Capture the cell that displays the provided text and extract its (x, y) central coordinate. 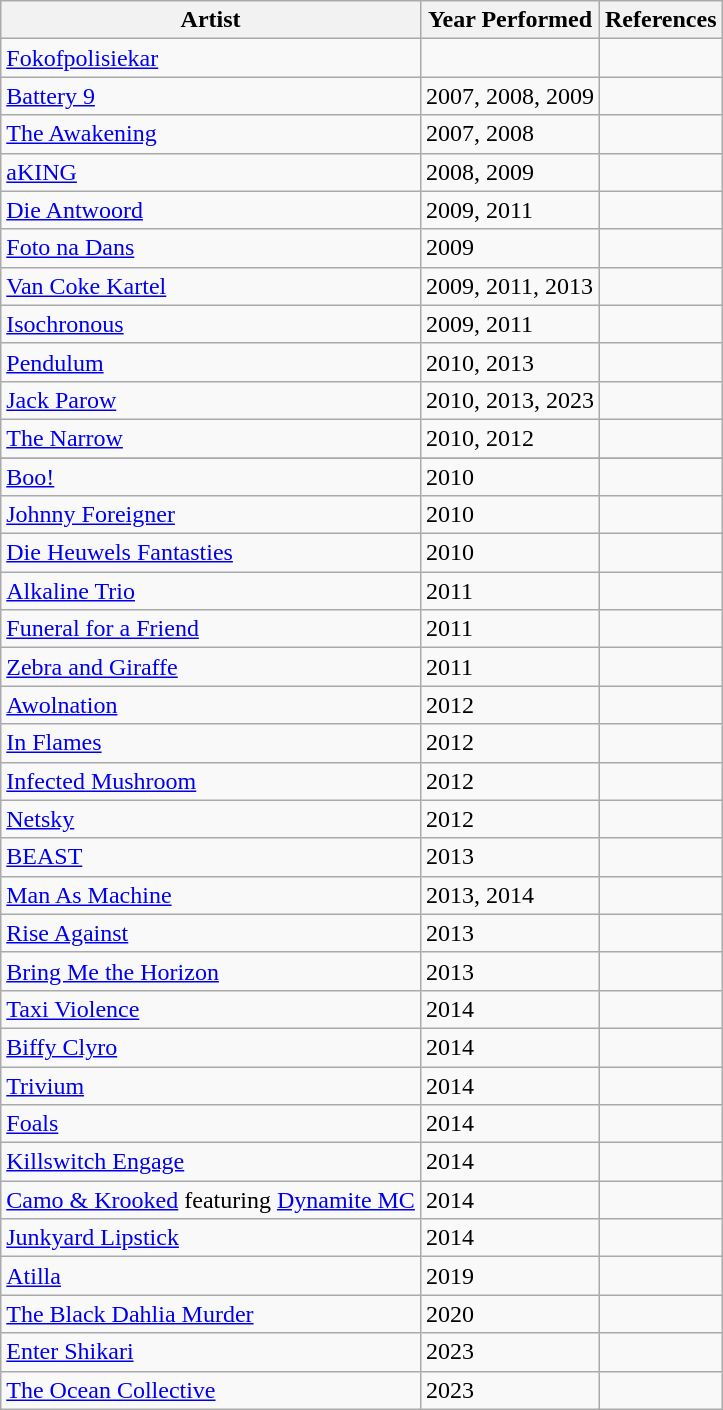
2007, 2008, 2009 (510, 96)
The Ocean Collective (211, 1390)
Alkaline Trio (211, 591)
References (660, 20)
Enter Shikari (211, 1352)
Atilla (211, 1276)
Van Coke Kartel (211, 286)
In Flames (211, 743)
Year Performed (510, 20)
Netsky (211, 819)
Foals (211, 1124)
2007, 2008 (510, 134)
Biffy Clyro (211, 1047)
2020 (510, 1314)
Jack Parow (211, 400)
Trivium (211, 1085)
Junkyard Lipstick (211, 1238)
Bring Me the Horizon (211, 971)
2009, 2011, 2013 (510, 286)
Camo & Krooked featuring Dynamite MC (211, 1200)
Taxi Violence (211, 1009)
Pendulum (211, 362)
2019 (510, 1276)
Man As Machine (211, 895)
Infected Mushroom (211, 781)
Die Heuwels Fantasties (211, 553)
aKING (211, 172)
2010, 2013 (510, 362)
The Narrow (211, 438)
The Awakening (211, 134)
Isochronous (211, 324)
2010, 2013, 2023 (510, 400)
Battery 9 (211, 96)
Awolnation (211, 705)
Artist (211, 20)
The Black Dahlia Murder (211, 1314)
Fokofpolisiekar (211, 58)
Foto na Dans (211, 248)
BEAST (211, 857)
2010, 2012 (510, 438)
Killswitch Engage (211, 1162)
Boo! (211, 477)
Funeral for a Friend (211, 629)
Johnny Foreigner (211, 515)
2013, 2014 (510, 895)
2008, 2009 (510, 172)
2009 (510, 248)
Zebra and Giraffe (211, 667)
Rise Against (211, 933)
Die Antwoord (211, 210)
